Search for the cell housing the specified text and yield its [x, y] center coordinate. 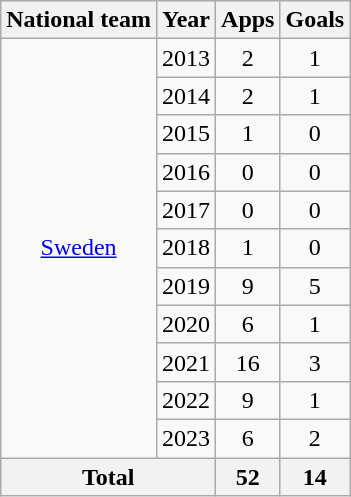
2015 [186, 134]
Apps [248, 20]
2017 [186, 210]
2013 [186, 58]
2014 [186, 96]
16 [248, 362]
Sweden [79, 248]
Year [186, 20]
14 [315, 477]
National team [79, 20]
2021 [186, 362]
3 [315, 362]
Total [108, 477]
2016 [186, 172]
5 [315, 286]
2019 [186, 286]
2020 [186, 324]
2018 [186, 248]
2023 [186, 438]
2022 [186, 400]
Goals [315, 20]
52 [248, 477]
